Determine the (x, y) coordinate at the center of the cell enclosing the given text.  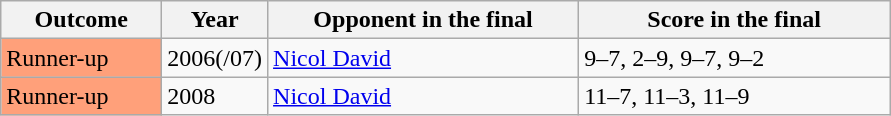
Score in the final (734, 20)
Outcome (82, 20)
11–7, 11–3, 11–9 (734, 96)
2006(/07) (215, 58)
Opponent in the final (424, 20)
9–7, 2–9, 9–7, 9–2 (734, 58)
Year (215, 20)
2008 (215, 96)
